Determine the (X, Y) coordinate at the center of the cell enclosing the given text.  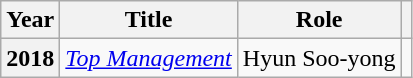
Title (149, 20)
Year (30, 20)
Hyun Soo-yong (319, 58)
2018 (30, 58)
Role (319, 20)
Top Management (149, 58)
